Identify which cell holds the provided text, then report its [X, Y] central coordinate. 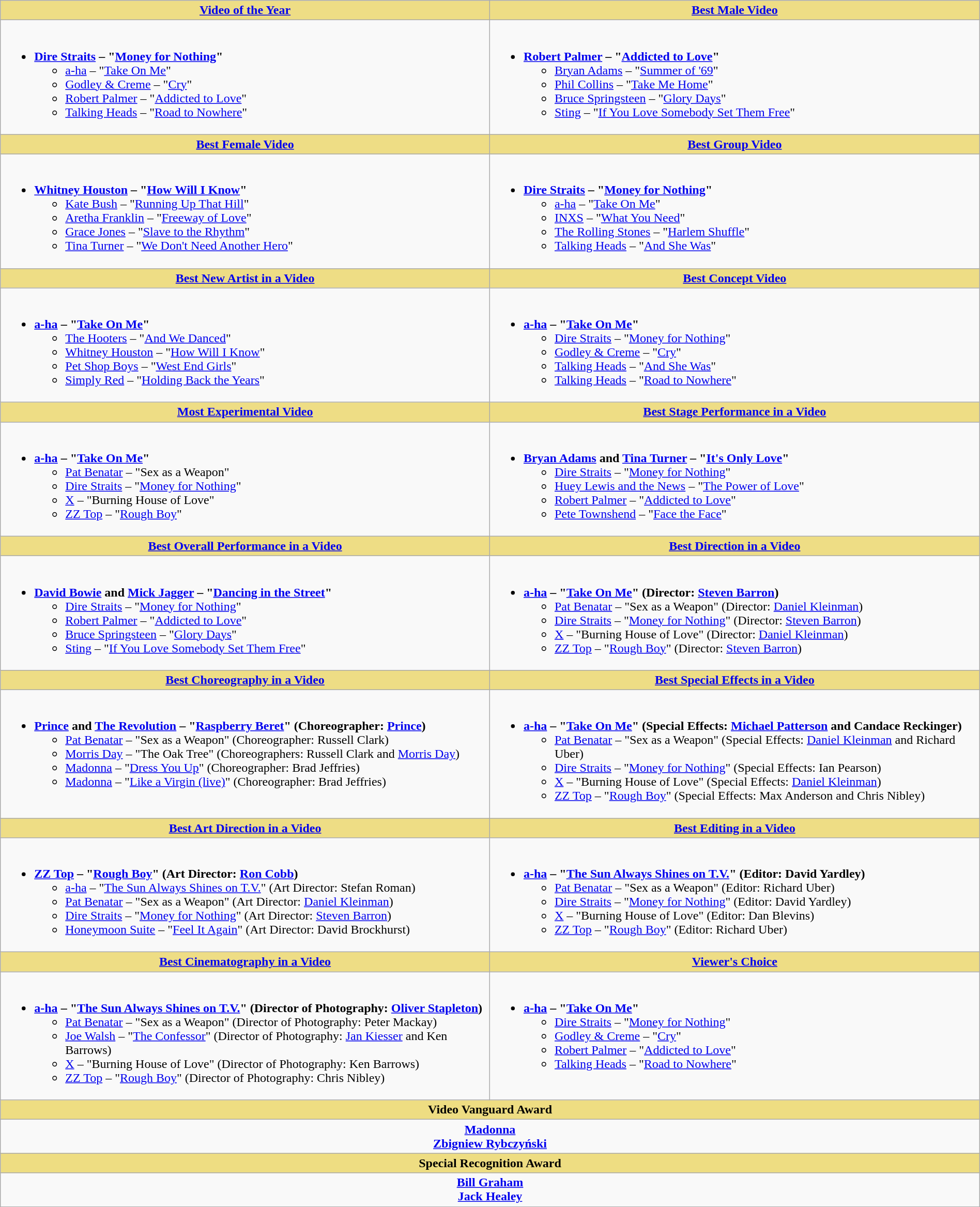
Best Stage Performance in a Video [734, 412]
Special Recognition Award [490, 1163]
Bill GrahamJack Healey [490, 1190]
Best Editing in a Video [734, 828]
Best Choreography in a Video [245, 680]
Dire Straits – "Money for Nothing"a-ha – "Take On Me"INXS – "What You Need"The Rolling Stones – "Harlem Shuffle"Talking Heads – "And She Was" [734, 211]
MadonnaZbigniew Rybczyński [490, 1136]
Best Overall Performance in a Video [245, 546]
Viewer's Choice [734, 962]
a-ha – "Take On Me"Dire Straits – "Money for Nothing"Godley & Creme – "Cry"Talking Heads – "And She Was"Talking Heads – "Road to Nowhere" [734, 345]
a-ha – "Take On Me"Pat Benatar – "Sex as a Weapon"Dire Straits – "Money for Nothing"X – "Burning House of Love"ZZ Top – "Rough Boy" [245, 479]
Dire Straits – "Money for Nothing"a-ha – "Take On Me"Godley & Creme – "Cry"Robert Palmer – "Addicted to Love"Talking Heads – "Road to Nowhere" [245, 78]
Most Experimental Video [245, 412]
Video Vanguard Award [490, 1110]
Best Group Video [734, 144]
Best Special Effects in a Video [734, 680]
Best New Artist in a Video [245, 278]
Best Male Video [734, 10]
Best Concept Video [734, 278]
Best Art Direction in a Video [245, 828]
Video of the Year [245, 10]
Best Direction in a Video [734, 546]
a-ha – "Take On Me"Dire Straits – "Money for Nothing"Godley & Creme – "Cry"Robert Palmer – "Addicted to Love"Talking Heads – "Road to Nowhere" [734, 1036]
Best Female Video [245, 144]
Best Cinematography in a Video [245, 962]
